Return the [X, Y] coordinate for the center point of the cell that contains the specified text.  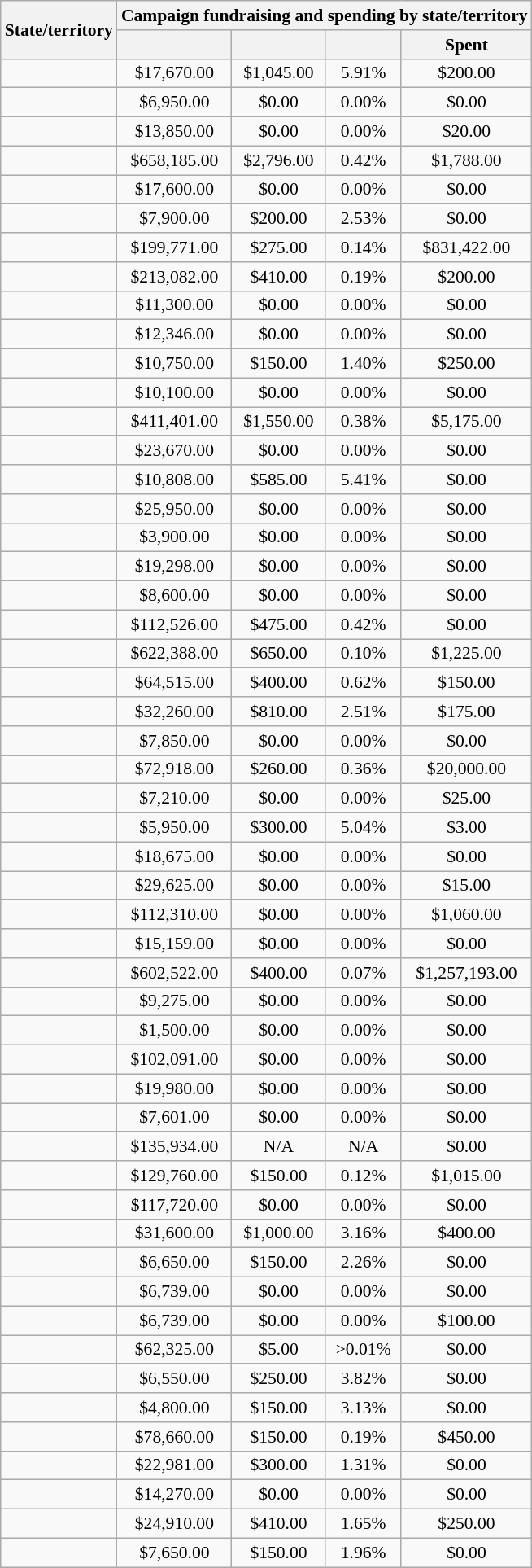
$20.00 [466, 132]
$25.00 [466, 799]
0.38% [363, 422]
$831,422.00 [466, 247]
0.36% [363, 769]
3.16% [363, 1233]
$102,091.00 [174, 1060]
$100.00 [466, 1321]
$260.00 [278, 769]
$13,850.00 [174, 132]
$17,600.00 [174, 190]
1.96% [363, 1553]
5.91% [363, 73]
$1,257,193.00 [466, 973]
$135,934.00 [174, 1147]
$129,760.00 [174, 1176]
$17,670.00 [174, 73]
$6,950.00 [174, 103]
$19,298.00 [174, 567]
3.82% [363, 1379]
$602,522.00 [174, 973]
$7,650.00 [174, 1553]
5.41% [363, 480]
$1,500.00 [174, 1031]
Campaign fundraising and spending by state/territory [325, 15]
$213,082.00 [174, 277]
$117,720.00 [174, 1205]
$7,850.00 [174, 741]
$1,225.00 [466, 654]
0.14% [363, 247]
1.31% [363, 1465]
$4,800.00 [174, 1408]
$10,750.00 [174, 364]
$3.00 [466, 828]
$11,300.00 [174, 305]
1.65% [363, 1524]
$1,550.00 [278, 422]
$62,325.00 [174, 1350]
$15.00 [466, 886]
$10,100.00 [174, 392]
$3,900.00 [174, 537]
3.13% [363, 1408]
Spent [466, 45]
$585.00 [278, 480]
$199,771.00 [174, 247]
5.04% [363, 828]
>0.01% [363, 1350]
$658,185.00 [174, 160]
$5,950.00 [174, 828]
$5.00 [278, 1350]
$23,670.00 [174, 451]
$7,210.00 [174, 799]
$31,600.00 [174, 1233]
$78,660.00 [174, 1437]
$1,015.00 [466, 1176]
$72,918.00 [174, 769]
$1,788.00 [466, 160]
$29,625.00 [174, 886]
0.62% [363, 683]
$10,808.00 [174, 480]
$12,346.00 [174, 335]
$411,401.00 [174, 422]
$175.00 [466, 712]
$450.00 [466, 1437]
$622,388.00 [174, 654]
$475.00 [278, 624]
$25,950.00 [174, 509]
0.12% [363, 1176]
2.51% [363, 712]
$14,270.00 [174, 1495]
$64,515.00 [174, 683]
0.07% [363, 973]
$7,601.00 [174, 1118]
$112,526.00 [174, 624]
$2,796.00 [278, 160]
0.10% [363, 654]
$5,175.00 [466, 422]
$20,000.00 [466, 769]
$18,675.00 [174, 856]
$24,910.00 [174, 1524]
2.53% [363, 219]
$275.00 [278, 247]
$8,600.00 [174, 596]
$650.00 [278, 654]
$1,000.00 [278, 1233]
$32,260.00 [174, 712]
2.26% [363, 1263]
$6,550.00 [174, 1379]
$6,650.00 [174, 1263]
1.40% [363, 364]
$22,981.00 [174, 1465]
$1,045.00 [278, 73]
State/territory [59, 29]
$9,275.00 [174, 1001]
$19,980.00 [174, 1088]
$15,159.00 [174, 944]
$7,900.00 [174, 219]
$810.00 [278, 712]
$1,060.00 [466, 915]
$112,310.00 [174, 915]
